Scan for the cell matching the given text and deliver its [X, Y] coordinate at center. 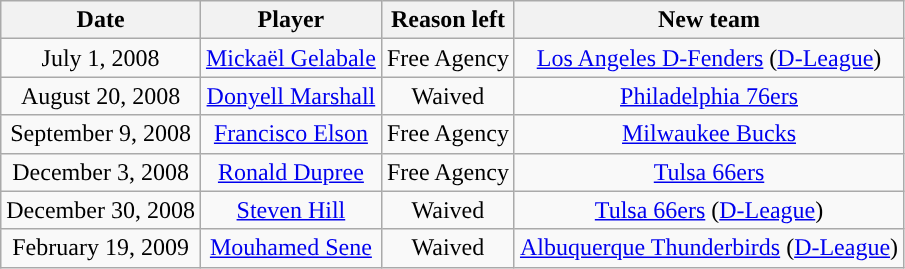
December 30, 2008 [101, 210]
Francisco Elson [290, 134]
Mickaël Gelabale [290, 58]
Tulsa 66ers [708, 172]
New team [708, 20]
December 3, 2008 [101, 172]
Player [290, 20]
Tulsa 66ers (D-League) [708, 210]
Ronald Dupree [290, 172]
Steven Hill [290, 210]
Los Angeles D-Fenders (D-League) [708, 58]
Mouhamed Sene [290, 248]
February 19, 2009 [101, 248]
Date [101, 20]
September 9, 2008 [101, 134]
July 1, 2008 [101, 58]
Milwaukee Bucks [708, 134]
Philadelphia 76ers [708, 96]
Reason left [448, 20]
Albuquerque Thunderbirds (D-League) [708, 248]
August 20, 2008 [101, 96]
Donyell Marshall [290, 96]
